Provide the [x, y] coordinate of the cell's center where the given text is located.  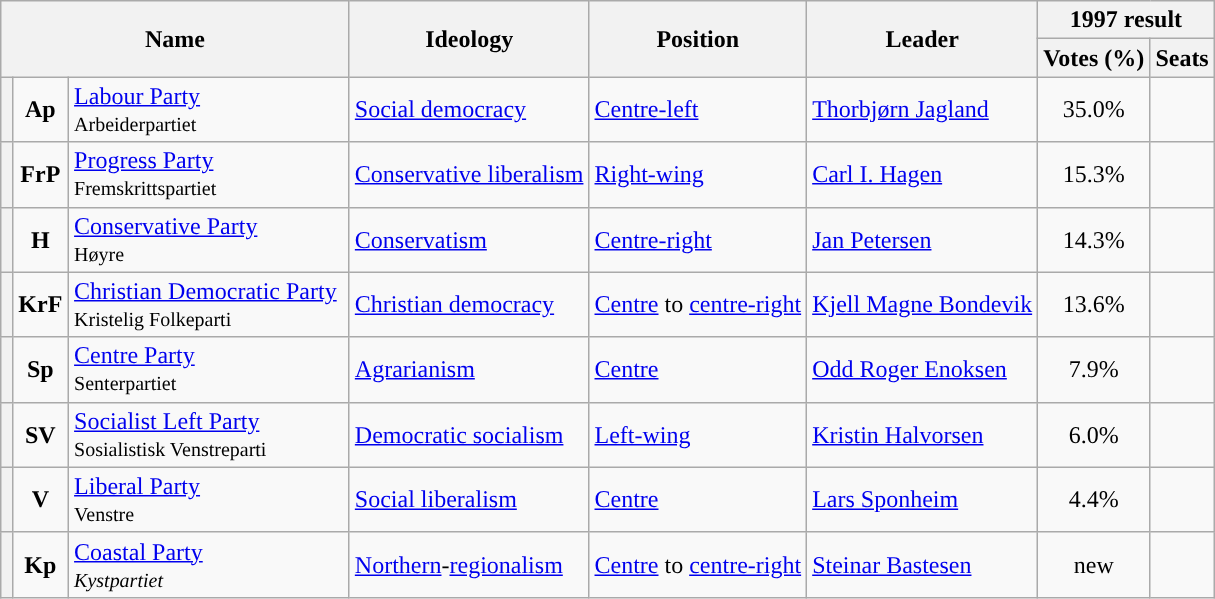
Odd Roger Enoksen [922, 370]
Name [176, 39]
Centre-right [698, 240]
14.3% [1094, 240]
V [40, 500]
Kjell Magne Bondevik [922, 304]
Centre-left [698, 110]
Socialist Left PartySosialistisk Venstreparti [210, 434]
Liberal PartyVenstre [210, 500]
Conservatism [469, 240]
Progress PartyFremskrittspartiet [210, 174]
7.9% [1094, 370]
4.4% [1094, 500]
Conservative liberalism [469, 174]
Centre PartySenterpartiet [210, 370]
Sp [40, 370]
35.0% [1094, 110]
13.6% [1094, 304]
KrF [40, 304]
Kristin Halvorsen [922, 434]
new [1094, 564]
Leader [922, 39]
Right-wing [698, 174]
Thorbjørn Jagland [922, 110]
Coastal PartyKystpartiet [210, 564]
Agrarianism [469, 370]
Conservative PartyHøyre [210, 240]
Left-wing [698, 434]
SV [40, 434]
Democratic socialism [469, 434]
Labour PartyArbeiderpartiet [210, 110]
Position [698, 39]
Steinar Bastesen [922, 564]
1997 result [1126, 20]
Christian democracy [469, 304]
Lars Sponheim [922, 500]
Northern-regionalism [469, 564]
Kp [40, 564]
15.3% [1094, 174]
Carl I. Hagen [922, 174]
6.0% [1094, 434]
FrP [40, 174]
Social democracy [469, 110]
Ideology [469, 39]
Christian Democratic PartyKristelig Folkeparti [210, 304]
Votes (%) [1094, 58]
H [40, 240]
Ap [40, 110]
Seats [1182, 58]
Social liberalism [469, 500]
Jan Petersen [922, 240]
